Identify which cell holds the provided text, then report its [X, Y] central coordinate. 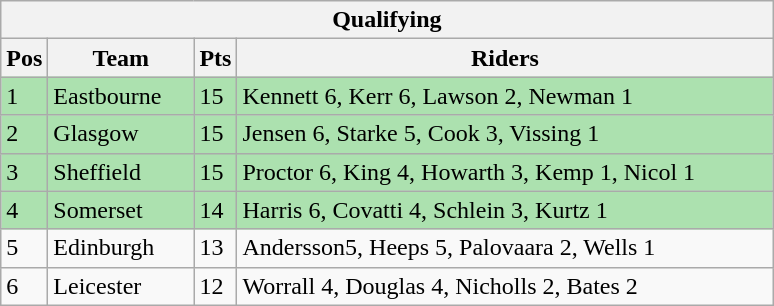
Proctor 6, King 4, Howarth 3, Kemp 1, Nicol 1 [505, 172]
4 [24, 210]
Team [121, 58]
Andersson5, Heeps 5, Palovaara 2, Wells 1 [505, 248]
Worrall 4, Douglas 4, Nicholls 2, Bates 2 [505, 286]
14 [216, 210]
Jensen 6, Starke 5, Cook 3, Vissing 1 [505, 134]
Pos [24, 58]
3 [24, 172]
Qualifying [387, 20]
Somerset [121, 210]
Leicester [121, 286]
1 [24, 96]
13 [216, 248]
Eastbourne [121, 96]
Edinburgh [121, 248]
Kennett 6, Kerr 6, Lawson 2, Newman 1 [505, 96]
2 [24, 134]
12 [216, 286]
Sheffield [121, 172]
5 [24, 248]
Pts [216, 58]
Glasgow [121, 134]
Harris 6, Covatti 4, Schlein 3, Kurtz 1 [505, 210]
Riders [505, 58]
6 [24, 286]
